Extract the (x, y) coordinate from the center of the cell holding the provided text.  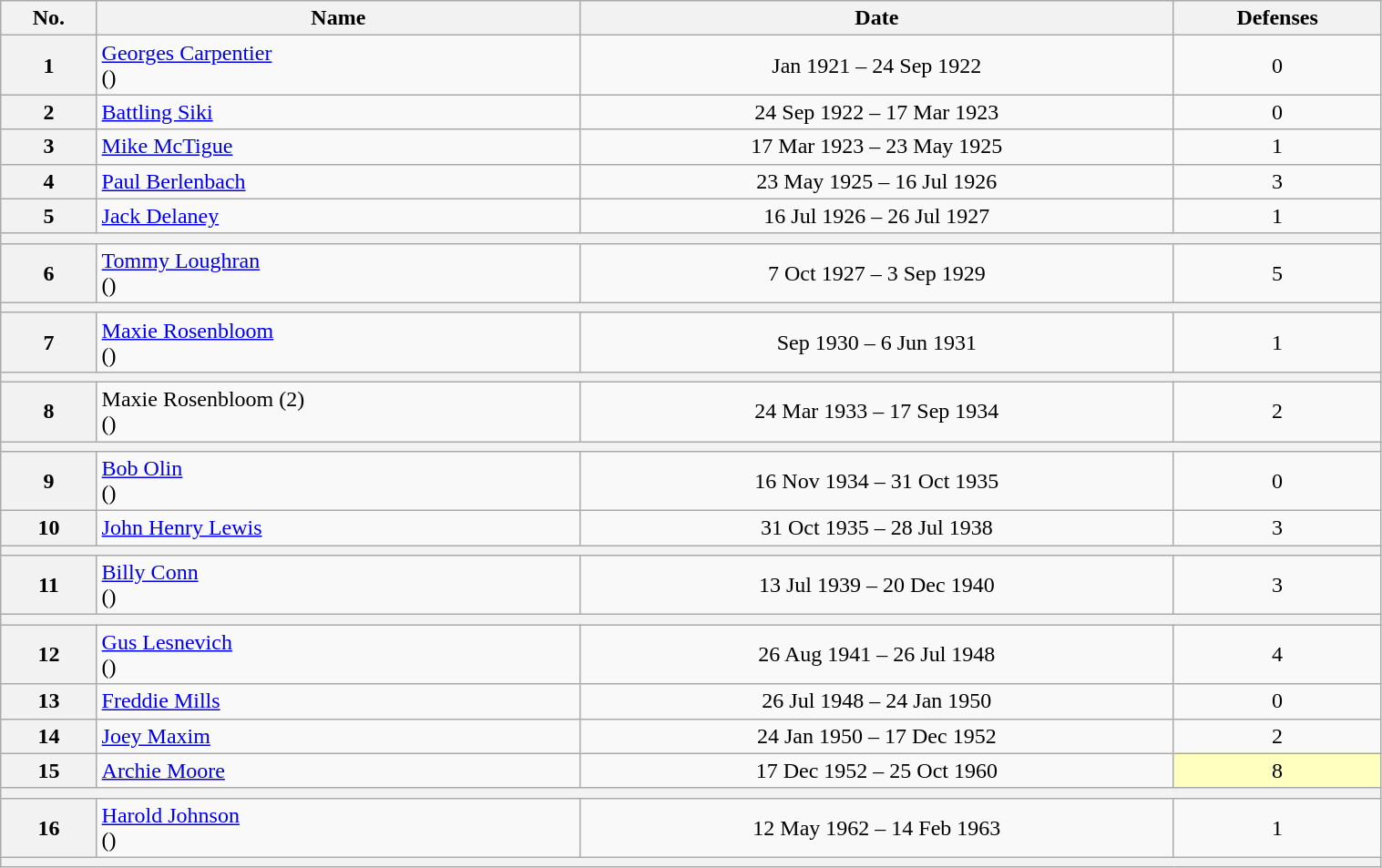
31 Oct 1935 – 28 Jul 1938 (877, 528)
15 (49, 771)
No. (49, 18)
Billy Conn() (338, 585)
11 (49, 585)
John Henry Lewis (338, 528)
Joey Maxim (338, 736)
Harold Johnson() (338, 827)
Freddie Mills (338, 701)
17 Dec 1952 – 25 Oct 1960 (877, 771)
12 (49, 654)
26 Aug 1941 – 26 Jul 1948 (877, 654)
Maxie Rosenbloom (2)() (338, 412)
10 (49, 528)
Archie Moore (338, 771)
6 (49, 273)
7 Oct 1927 – 3 Sep 1929 (877, 273)
24 Sep 1922 – 17 Mar 1923 (877, 112)
7 (49, 342)
Battling Siki (338, 112)
Bob Olin() (338, 481)
Paul Berlenbach (338, 181)
13 Jul 1939 – 20 Dec 1940 (877, 585)
16 Jul 1926 – 26 Jul 1927 (877, 216)
16 Nov 1934 – 31 Oct 1935 (877, 481)
23 May 1925 – 16 Jul 1926 (877, 181)
Name (338, 18)
Tommy Loughran() (338, 273)
Georges Carpentier() (338, 66)
Jack Delaney (338, 216)
12 May 1962 – 14 Feb 1963 (877, 827)
24 Mar 1933 – 17 Sep 1934 (877, 412)
Mike McTigue (338, 147)
13 (49, 701)
Maxie Rosenbloom() (338, 342)
26 Jul 1948 – 24 Jan 1950 (877, 701)
Jan 1921 – 24 Sep 1922 (877, 66)
Sep 1930 – 6 Jun 1931 (877, 342)
16 (49, 827)
24 Jan 1950 – 17 Dec 1952 (877, 736)
Defenses (1277, 18)
Gus Lesnevich() (338, 654)
Date (877, 18)
14 (49, 736)
17 Mar 1923 – 23 May 1925 (877, 147)
9 (49, 481)
